Extract the (X, Y) coordinate from the center of the cell holding the provided text.  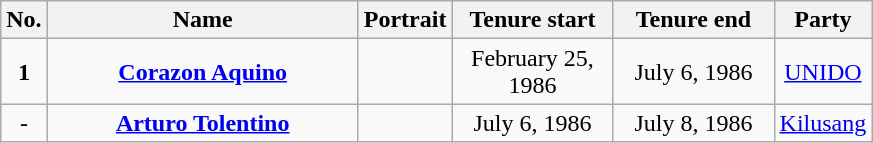
Party (823, 20)
Tenure start (532, 20)
February 25, 1986 (532, 72)
No. (24, 20)
- (24, 123)
Tenure end (694, 20)
1 (24, 72)
July 8, 1986 (694, 123)
Arturo Tolentino (202, 123)
Portrait (405, 20)
Name (202, 20)
Kilusang (823, 123)
UNIDO (823, 72)
Corazon Aquino (202, 72)
